Return the (x, y) coordinate for the center point of the cell that contains the specified text.  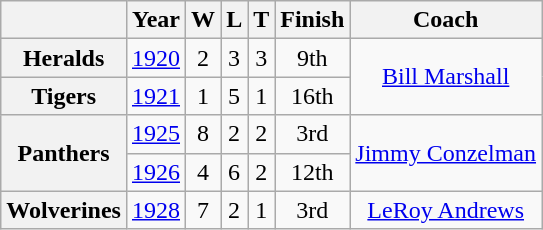
1920 (156, 58)
12th (312, 172)
Tigers (64, 96)
Wolverines (64, 210)
7 (204, 210)
LeRoy Andrews (446, 210)
1928 (156, 210)
Finish (312, 20)
4 (204, 172)
T (262, 20)
5 (234, 96)
1925 (156, 134)
Panthers (64, 153)
1926 (156, 172)
L (234, 20)
6 (234, 172)
Year (156, 20)
1921 (156, 96)
8 (204, 134)
16th (312, 96)
Jimmy Conzelman (446, 153)
Bill Marshall (446, 77)
Heralds (64, 58)
W (204, 20)
Coach (446, 20)
9th (312, 58)
